Find where the given text appears and provide that cell's center as [x, y] coordinate. 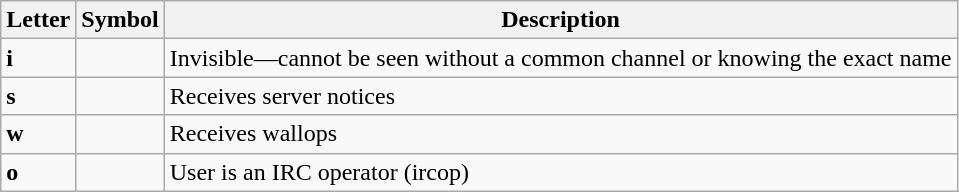
Receives server notices [560, 96]
User is an IRC operator (ircop) [560, 172]
s [38, 96]
Invisible—cannot be seen without a common channel or knowing the exact name [560, 58]
i [38, 58]
Letter [38, 20]
o [38, 172]
w [38, 134]
Description [560, 20]
Receives wallops [560, 134]
Symbol [120, 20]
